For the text-containing cell, return its midpoint in [X, Y] coordinate format. 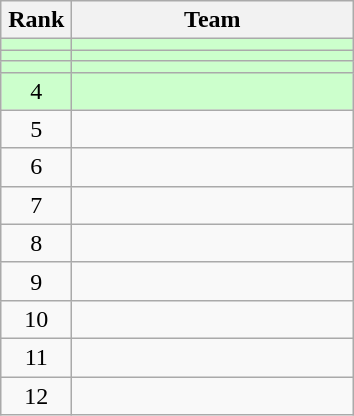
8 [36, 243]
11 [36, 357]
Team [212, 20]
7 [36, 205]
12 [36, 395]
5 [36, 129]
Rank [36, 20]
4 [36, 91]
10 [36, 319]
9 [36, 281]
6 [36, 167]
